Output the [X, Y] coordinate of the center of the cell containing the given text.  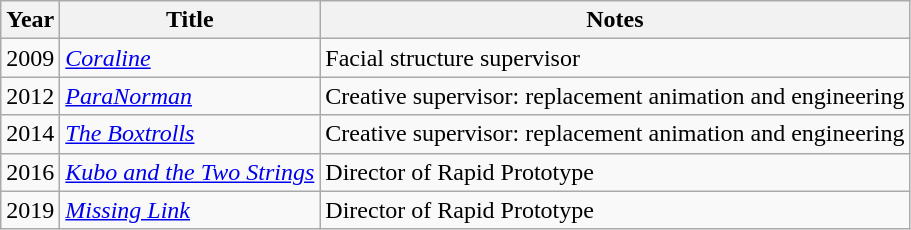
2009 [30, 58]
2012 [30, 96]
Notes [615, 20]
Kubo and the Two Strings [190, 172]
The Boxtrolls [190, 134]
2016 [30, 172]
2014 [30, 134]
ParaNorman [190, 96]
2019 [30, 210]
Missing Link [190, 210]
Year [30, 20]
Facial structure supervisor [615, 58]
Coraline [190, 58]
Title [190, 20]
